Pinpoint the cell where the given text exists, returning its [x, y] midpoint coordinate. 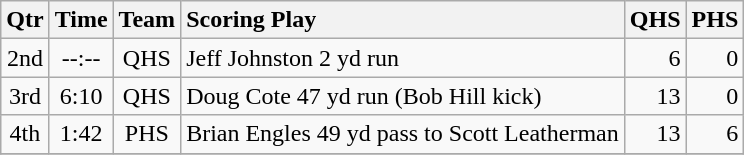
1:42 [81, 134]
Qtr [25, 20]
4th [25, 134]
Doug Cote 47 yd run (Bob Hill kick) [403, 96]
--:-- [81, 58]
Team [147, 20]
2nd [25, 58]
3rd [25, 96]
Brian Engles 49 yd pass to Scott Leatherman [403, 134]
6:10 [81, 96]
Scoring Play [403, 20]
Jeff Johnston 2 yd run [403, 58]
Time [81, 20]
